Return the [x, y] coordinate for the center point of the cell that contains the specified text.  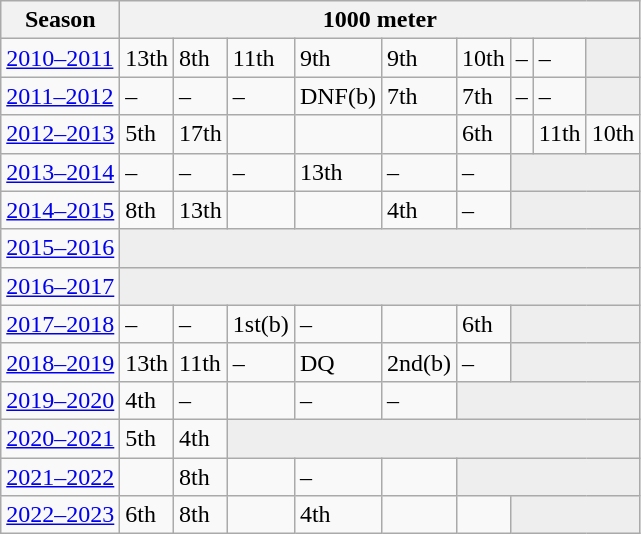
2018–2019 [60, 362]
2013–2014 [60, 172]
DQ [338, 362]
2017–2018 [60, 324]
Season [60, 20]
2019–2020 [60, 400]
1000 meter [380, 20]
2021–2022 [60, 477]
2016–2017 [60, 286]
2022–2023 [60, 515]
DNF(b) [338, 96]
2015–2016 [60, 248]
2014–2015 [60, 210]
1st(b) [260, 324]
2010–2011 [60, 58]
2011–2012 [60, 96]
2nd(b) [418, 362]
17th [201, 134]
2020–2021 [60, 438]
2012–2013 [60, 134]
